Search for the cell housing the specified text and yield its [X, Y] center coordinate. 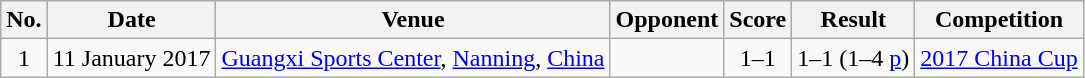
Guangxi Sports Center, Nanning, China [413, 58]
1 [24, 58]
Score [758, 20]
2017 China Cup [999, 58]
No. [24, 20]
Result [854, 20]
1–1 (1–4 p) [854, 58]
Venue [413, 20]
Date [132, 20]
Opponent [667, 20]
11 January 2017 [132, 58]
1–1 [758, 58]
Competition [999, 20]
